Identify which cell holds the provided text, then report its (x, y) central coordinate. 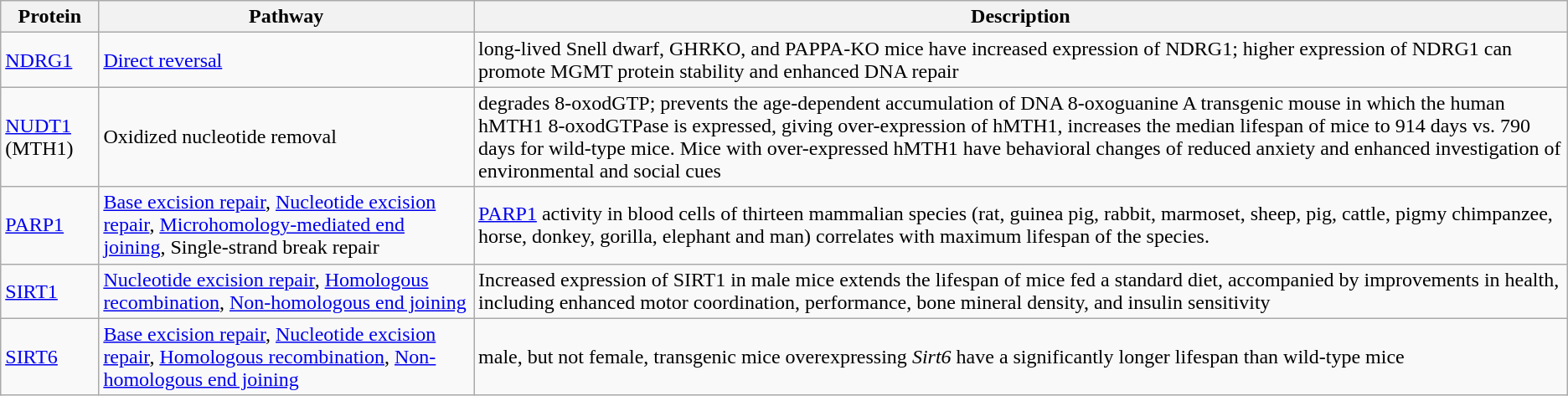
SIRT6 (50, 357)
male, but not female, transgenic mice overexpressing Sirt6 have a significantly longer lifespan than wild-type mice (1021, 357)
Oxidized nucleotide removal (286, 137)
NDRG1 (50, 60)
Base excision repair, Nucleotide excision repair, Homologous recombination, Non-homologous end joining (286, 357)
PARP1 (50, 225)
SIRT1 (50, 291)
NUDT1 (MTH1) (50, 137)
Nucleotide excision repair, Homologous recombination, Non-homologous end joining (286, 291)
Protein (50, 17)
Direct reversal (286, 60)
Pathway (286, 17)
Base excision repair, Nucleotide excision repair, Microhomology-mediated end joining, Single-strand break repair (286, 225)
Description (1021, 17)
